Determine the [X, Y] coordinate at the center of the cell enclosing the given text.  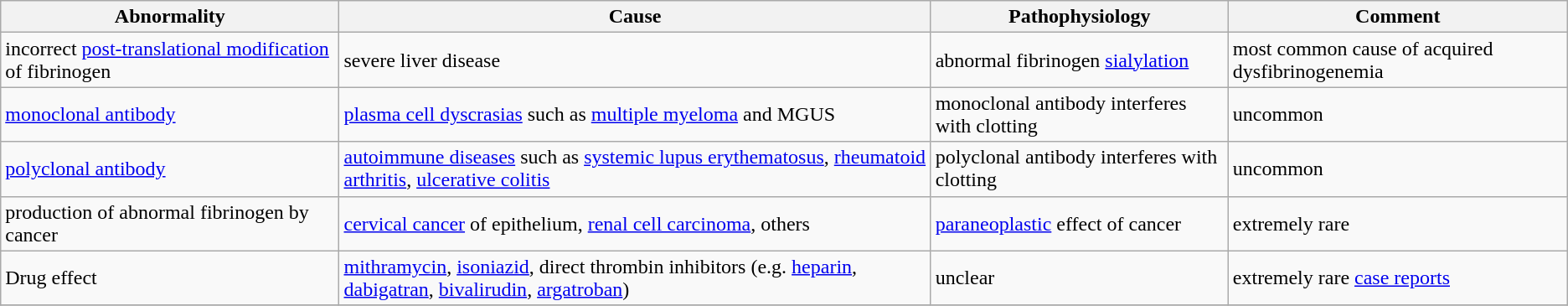
Abnormality [170, 17]
plasma cell dyscrasias such as multiple myeloma and MGUS [635, 114]
severe liver disease [635, 60]
extremely rare case reports [1397, 278]
polyclonal antibody [170, 169]
Comment [1397, 17]
autoimmune diseases such as systemic lupus erythematosus, rheumatoid arthritis, ulcerative colitis [635, 169]
unclear [1079, 278]
paraneoplastic effect of cancer [1079, 223]
monoclonal antibody interferes with clotting [1079, 114]
Drug effect [170, 278]
cervical cancer of epithelium, renal cell carcinoma, others [635, 223]
most common cause of acquired dysfibrinogenemia [1397, 60]
extremely rare [1397, 223]
Pathophysiology [1079, 17]
production of abnormal fibrinogen by cancer [170, 223]
abnormal fibrinogen sialylation [1079, 60]
mithramycin, isoniazid, direct thrombin inhibitors (e.g. heparin, dabigatran, bivalirudin, argatroban) [635, 278]
monoclonal antibody [170, 114]
incorrect post-translational modification of fibrinogen [170, 60]
polyclonal antibody interferes with clotting [1079, 169]
Cause [635, 17]
